Return the (X, Y) coordinate for the center point of the cell that contains the specified text.  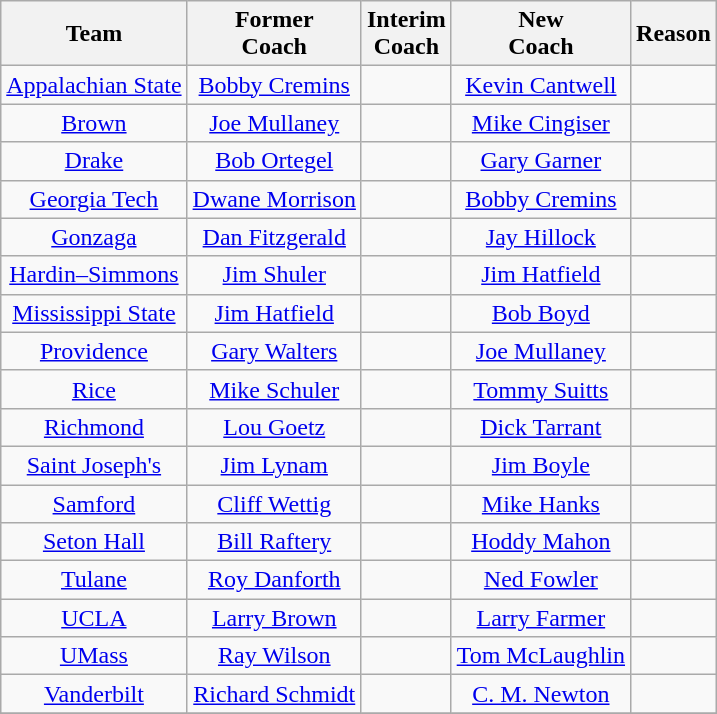
UCLA (94, 618)
Seton Hall (94, 542)
Lou Goetz (274, 427)
Jim Boyle (540, 465)
Roy Danforth (274, 580)
Ned Fowler (540, 580)
Gonzaga (94, 237)
Richard Schmidt (274, 694)
C. M. Newton (540, 694)
Bob Ortegel (274, 161)
Georgia Tech (94, 199)
Jay Hillock (540, 237)
Drake (94, 161)
Brown (94, 123)
Tom McLaughlin (540, 656)
FormerCoach (274, 34)
Tulane (94, 580)
Hardin–Simmons (94, 275)
Kevin Cantwell (540, 85)
Ray Wilson (274, 656)
Team (94, 34)
Appalachian State (94, 85)
NewCoach (540, 34)
Mike Schuler (274, 389)
Bob Boyd (540, 313)
Gary Garner (540, 161)
Tommy Suitts (540, 389)
Larry Brown (274, 618)
InterimCoach (406, 34)
Dick Tarrant (540, 427)
UMass (94, 656)
Samford (94, 503)
Mike Hanks (540, 503)
Providence (94, 351)
Reason (674, 34)
Cliff Wettig (274, 503)
Dan Fitzgerald (274, 237)
Richmond (94, 427)
Bill Raftery (274, 542)
Larry Farmer (540, 618)
Hoddy Mahon (540, 542)
Rice (94, 389)
Vanderbilt (94, 694)
Jim Lynam (274, 465)
Gary Walters (274, 351)
Mississippi State (94, 313)
Mike Cingiser (540, 123)
Jim Shuler (274, 275)
Dwane Morrison (274, 199)
Saint Joseph's (94, 465)
